Find where the given text appears and provide that cell's center as [X, Y] coordinate. 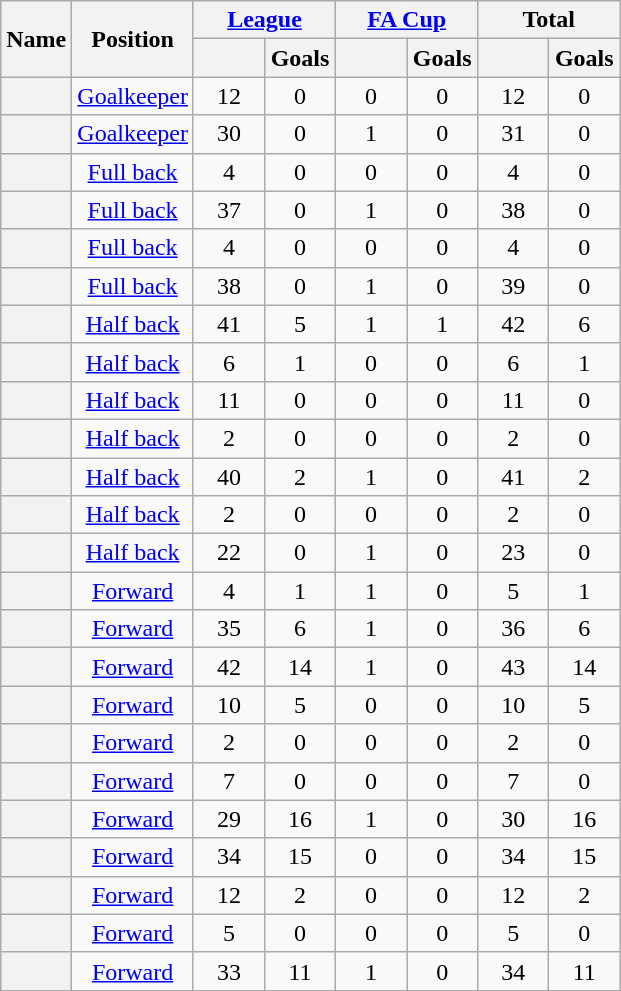
29 [228, 819]
39 [514, 286]
33 [228, 971]
League [264, 20]
23 [514, 553]
Position [133, 39]
22 [228, 553]
Name [36, 39]
FA Cup [407, 20]
43 [514, 667]
Total [549, 20]
36 [514, 629]
40 [228, 477]
37 [228, 210]
35 [228, 629]
31 [514, 134]
